Pinpoint the cell where the given text exists, returning its (x, y) midpoint coordinate. 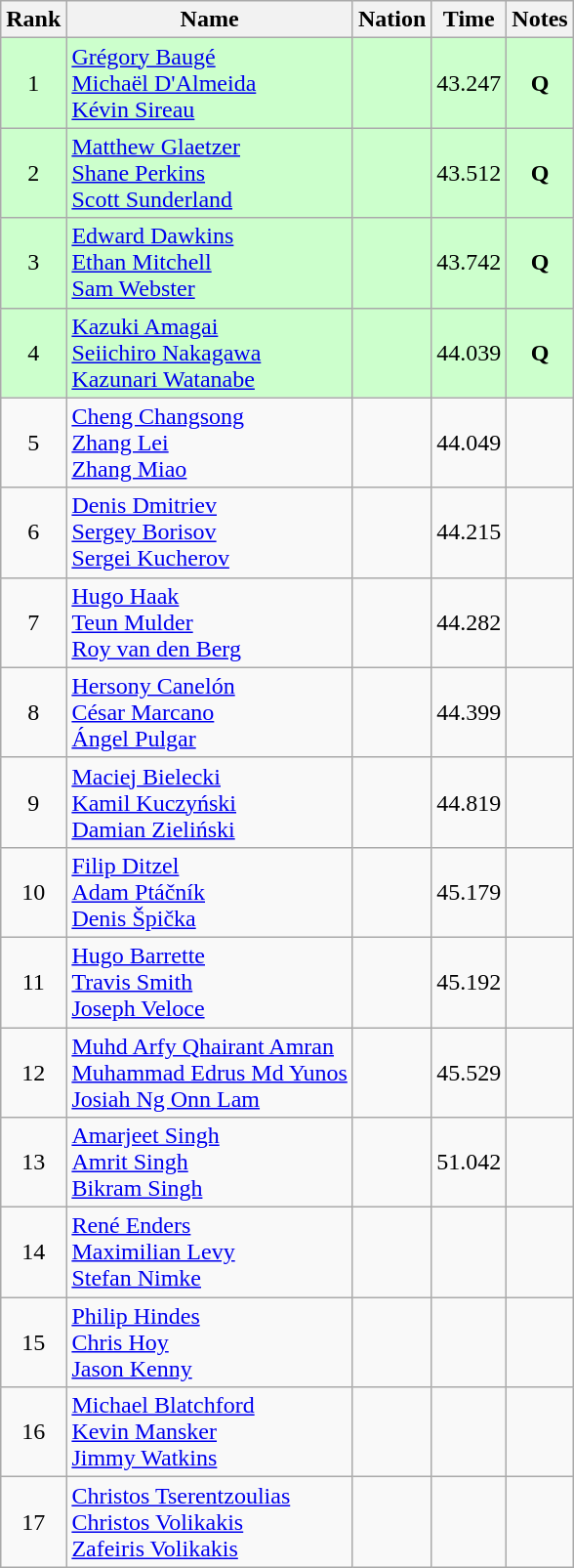
44.819 (469, 802)
7 (33, 622)
43.742 (469, 263)
Christos TserentzouliasChristos VolikakisZafeiris Volikakis (210, 1522)
9 (33, 802)
Denis DmitrievSergey BorisovSergei Kucherov (210, 532)
51.042 (469, 1163)
Cheng ChangsongZhang LeiZhang Miao (210, 443)
Time (469, 20)
5 (33, 443)
13 (33, 1163)
45.529 (469, 1073)
Philip HindesChris HoyJason Kenny (210, 1342)
1 (33, 83)
Hugo BarretteTravis SmithJoseph Veloce (210, 982)
45.192 (469, 982)
Notes (540, 20)
8 (33, 712)
3 (33, 263)
10 (33, 892)
44.282 (469, 622)
Rank (33, 20)
Matthew GlaetzerShane PerkinsScott Sunderland (210, 173)
44.039 (469, 353)
11 (33, 982)
Michael BlatchfordKevin ManskerJimmy Watkins (210, 1432)
43.512 (469, 173)
2 (33, 173)
12 (33, 1073)
Name (210, 20)
Grégory BaugéMichaël D'AlmeidaKévin Sireau (210, 83)
6 (33, 532)
44.215 (469, 532)
Nation (391, 20)
Hugo HaakTeun MulderRoy van den Berg (210, 622)
4 (33, 353)
17 (33, 1522)
Kazuki AmagaiSeiichiro NakagawaKazunari Watanabe (210, 353)
Edward DawkinsEthan MitchellSam Webster (210, 263)
Muhd Arfy Qhairant AmranMuhammad Edrus Md YunosJosiah Ng Onn Lam (210, 1073)
43.247 (469, 83)
15 (33, 1342)
Hersony CanelónCésar MarcanoÁngel Pulgar (210, 712)
45.179 (469, 892)
René EndersMaximilian LevyStefan Nimke (210, 1252)
Filip DitzelAdam PtáčníkDenis Špička (210, 892)
Amarjeet SinghAmrit SinghBikram Singh (210, 1163)
14 (33, 1252)
44.399 (469, 712)
16 (33, 1432)
Maciej BieleckiKamil KuczyńskiDamian Zieliński (210, 802)
44.049 (469, 443)
